Identify which cell holds the provided text, then report its (X, Y) central coordinate. 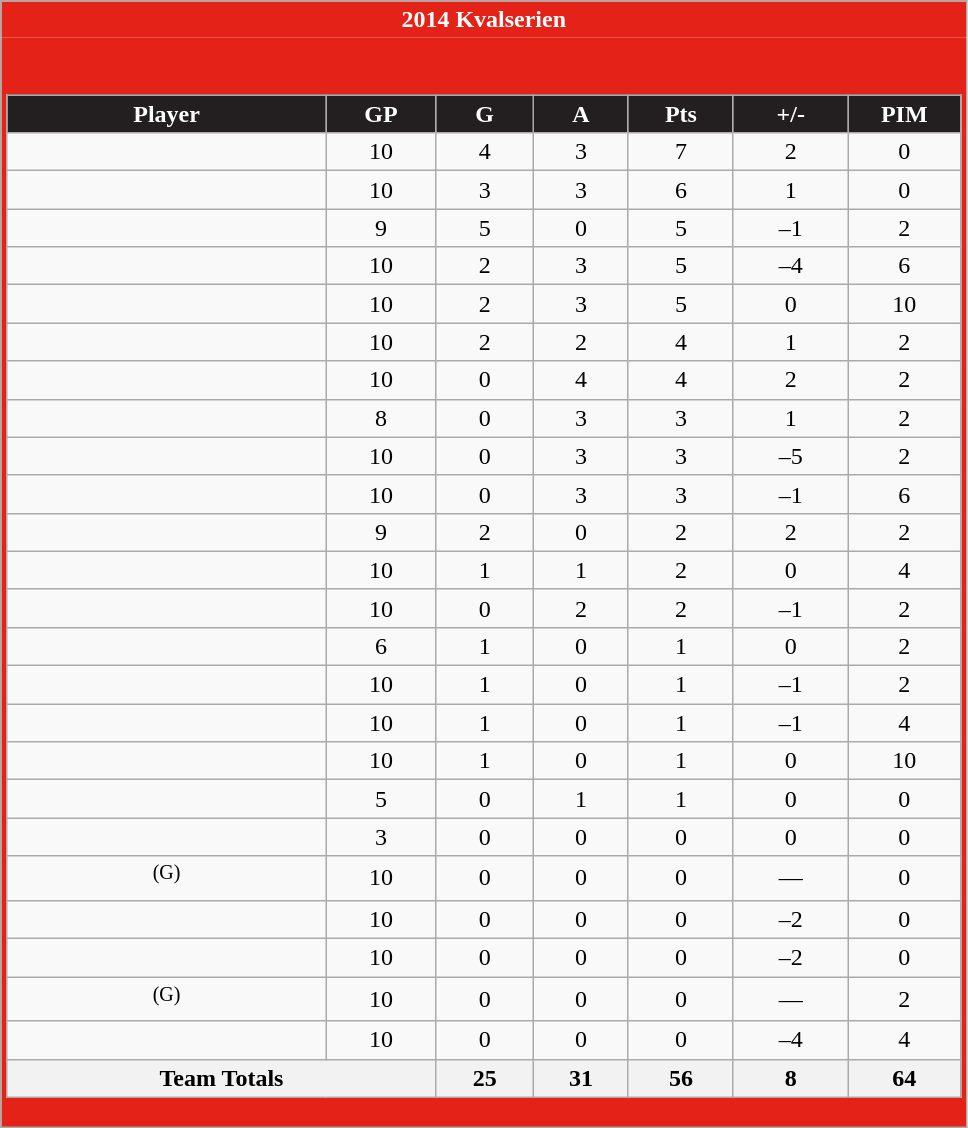
2014 Kvalserien (484, 20)
64 (904, 1078)
31 (580, 1078)
GP (381, 114)
Player (166, 114)
56 (680, 1078)
PIM (904, 114)
Team Totals (222, 1078)
+/- (790, 114)
Pts (680, 114)
A (580, 114)
G (485, 114)
–5 (790, 456)
25 (485, 1078)
7 (680, 152)
